Find where the given text appears and provide that cell's center as (x, y) coordinate. 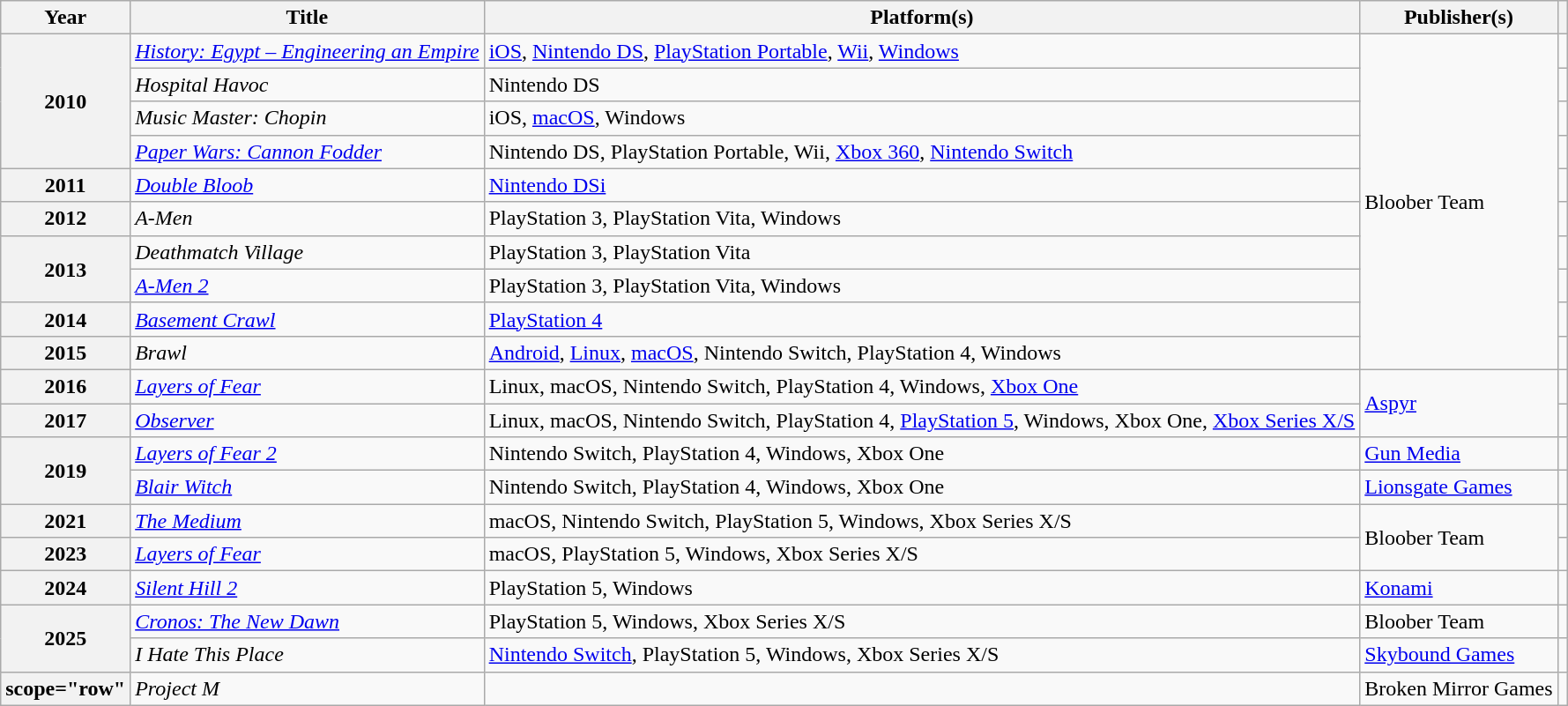
Basement Crawl (307, 319)
Nintendo DS (922, 85)
Blair Witch (307, 487)
scope="row" (65, 688)
2019 (65, 471)
2014 (65, 319)
A-Men 2 (307, 286)
Music Master: Chopin (307, 118)
Deathmatch Village (307, 252)
Aspyr (1459, 403)
Linux, macOS, Nintendo Switch, PlayStation 4, Windows, Xbox One (922, 386)
Brawl (307, 353)
2017 (65, 420)
Observer (307, 420)
Platform(s) (922, 18)
2025 (65, 638)
PlayStation 4 (922, 319)
Linux, macOS, Nintendo Switch, PlayStation 4, PlayStation 5, Windows, Xbox One, Xbox Series X/S (922, 420)
Nintendo Switch, PlayStation 5, Windows, Xbox Series X/S (922, 655)
2024 (65, 588)
2012 (65, 219)
2021 (65, 521)
PlayStation 5, Windows, Xbox Series X/S (922, 621)
Broken Mirror Games (1459, 688)
PlayStation 5, Windows (922, 588)
2011 (65, 185)
Year (65, 18)
Lionsgate Games (1459, 487)
Android, Linux, macOS, Nintendo Switch, PlayStation 4, Windows (922, 353)
Title (307, 18)
Layers of Fear 2 (307, 454)
Publisher(s) (1459, 18)
Gun Media (1459, 454)
PlayStation 3, PlayStation Vita (922, 252)
iOS, Nintendo DS, PlayStation Portable, Wii, Windows (922, 51)
2013 (65, 269)
macOS, PlayStation 5, Windows, Xbox Series X/S (922, 554)
I Hate This Place (307, 655)
2023 (65, 554)
Project M (307, 688)
Skybound Games (1459, 655)
macOS, Nintendo Switch, PlayStation 5, Windows, Xbox Series X/S (922, 521)
2016 (65, 386)
History: Egypt – Engineering an Empire (307, 51)
Hospital Havoc (307, 85)
2015 (65, 353)
Nintendo DSi (922, 185)
Double Bloob (307, 185)
Cronos: The New Dawn (307, 621)
The Medium (307, 521)
iOS, macOS, Windows (922, 118)
Konami (1459, 588)
Paper Wars: Cannon Fodder (307, 152)
2010 (65, 101)
Nintendo DS, PlayStation Portable, Wii, Xbox 360, Nintendo Switch (922, 152)
A-Men (307, 219)
Silent Hill 2 (307, 588)
